Locate the cell with the specified text and output its (x, y) center coordinate. 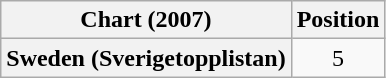
Chart (2007) (146, 20)
Sweden (Sverigetopplistan) (146, 58)
5 (338, 58)
Position (338, 20)
